Extract the (x, y) coordinate from the center of the cell holding the provided text.  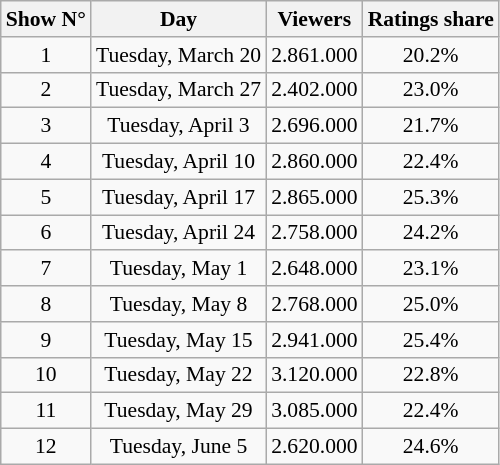
Show N° (46, 19)
Tuesday, May 29 (178, 411)
21.7% (431, 126)
1 (46, 55)
Tuesday, March 27 (178, 90)
Tuesday, May 22 (178, 375)
Tuesday, April 3 (178, 126)
2.768.000 (314, 304)
Viewers (314, 19)
2.648.000 (314, 269)
3.120.000 (314, 375)
Tuesday, May 8 (178, 304)
12 (46, 447)
7 (46, 269)
2.696.000 (314, 126)
2.402.000 (314, 90)
3 (46, 126)
25.3% (431, 197)
2.941.000 (314, 340)
20.2% (431, 55)
10 (46, 375)
4 (46, 162)
2.865.000 (314, 197)
3.085.000 (314, 411)
11 (46, 411)
Tuesday, March 20 (178, 55)
Tuesday, May 15 (178, 340)
24.6% (431, 447)
5 (46, 197)
Tuesday, April 10 (178, 162)
8 (46, 304)
2 (46, 90)
Tuesday, June 5 (178, 447)
6 (46, 233)
2.758.000 (314, 233)
23.0% (431, 90)
2.860.000 (314, 162)
25.4% (431, 340)
Ratings share (431, 19)
23.1% (431, 269)
24.2% (431, 233)
2.861.000 (314, 55)
25.0% (431, 304)
Tuesday, April 24 (178, 233)
9 (46, 340)
Tuesday, April 17 (178, 197)
22.8% (431, 375)
Day (178, 19)
Tuesday, May 1 (178, 269)
2.620.000 (314, 447)
